Return [X, Y] of the center of cell containing provided text 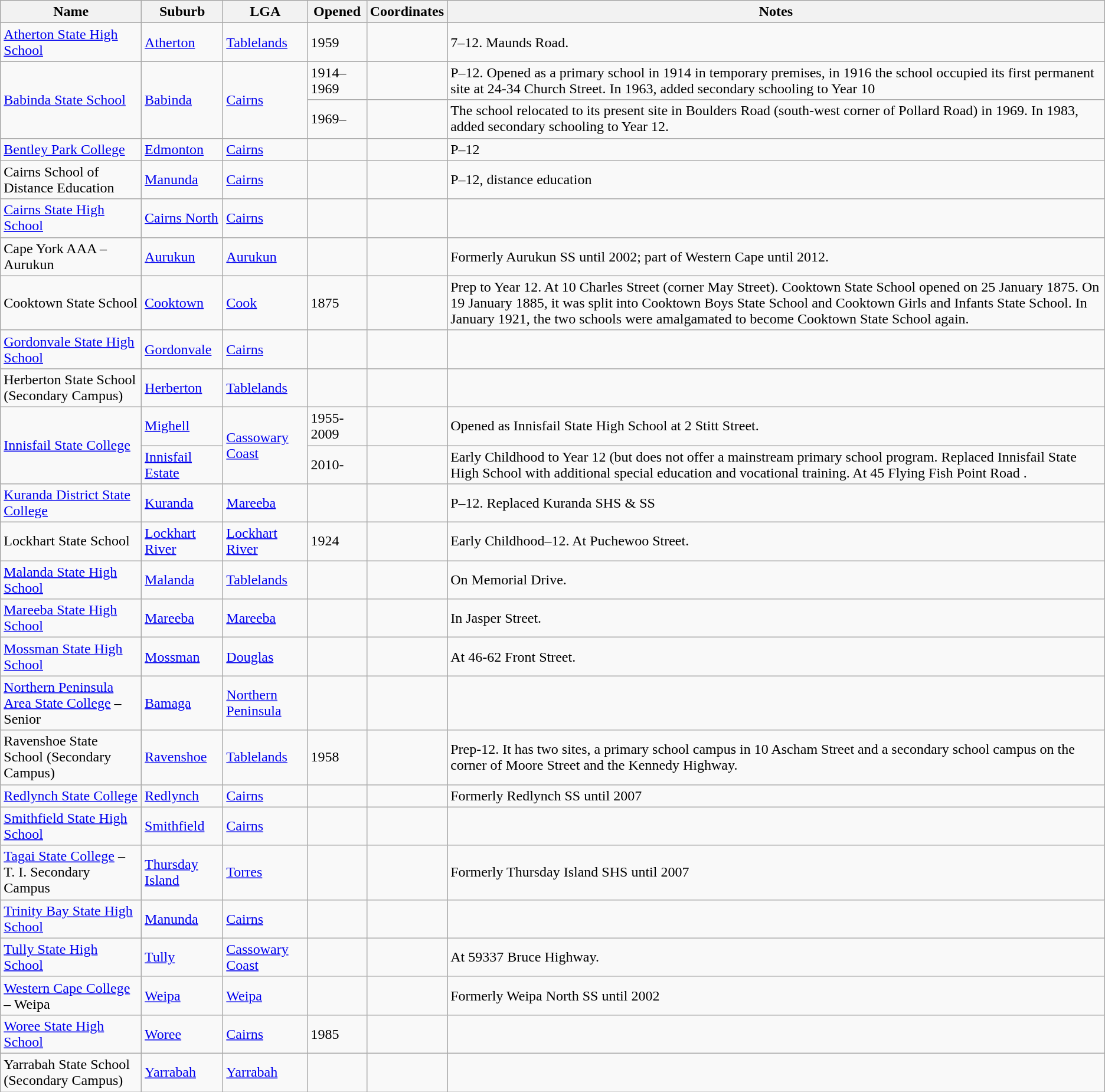
Northern Peninsula Area State College – Senior [71, 703]
In Jasper Street. [776, 619]
Ravenshoe State School (Secondary Campus) [71, 757]
Edmonton [182, 149]
1924 [337, 542]
Cairns State High School [71, 218]
1958 [337, 757]
Early Childhood–12. At Puchewoo Street. [776, 542]
Torres [266, 872]
2010- [337, 464]
Formerly Redlynch SS until 2007 [776, 796]
Atherton State High School [71, 42]
Mareeba State High School [71, 619]
Western Cape College – Weipa [71, 995]
On Memorial Drive. [776, 580]
Formerly Thursday Island SHS until 2007 [776, 872]
Woree [182, 1034]
Kuranda District State College [71, 503]
Thursday Island [182, 872]
1875 [337, 303]
P–12. Replaced Kuranda SHS & SS [776, 503]
Mossman State High School [71, 656]
Tully State High School [71, 957]
The school relocated to its present site in Boulders Road (south-west corner of Pollard Road) in 1969. In 1983, added secondary schooling to Year 12. [776, 119]
Notes [776, 12]
Gordonvale State High School [71, 349]
Cooktown State School [71, 303]
Innisfail State College [71, 445]
Smithfield [182, 826]
Cook [266, 303]
Mighell [182, 426]
Malanda State High School [71, 580]
P–12 [776, 149]
Tully [182, 957]
Redlynch State College [71, 796]
Redlynch [182, 796]
Innisfail Estate [182, 464]
Lockhart State School [71, 542]
Opened as Innisfail State High School at 2 Stitt Street. [776, 426]
Smithfield State High School [71, 826]
Herberton [182, 387]
Kuranda [182, 503]
At 59337 Bruce Highway. [776, 957]
Herberton State School (Secondary Campus) [71, 387]
Trinity Bay State High School [71, 918]
At 46-62 Front Street. [776, 656]
1985 [337, 1034]
Northern Peninsula [266, 703]
Name [71, 12]
Coordinates [407, 12]
Malanda [182, 580]
Bentley Park College [71, 149]
Bamaga [182, 703]
Atherton [182, 42]
LGA [266, 12]
7–12. Maunds Road. [776, 42]
1959 [337, 42]
Mossman [182, 656]
Gordonvale [182, 349]
Cairns North [182, 218]
Cairns School of Distance Education [71, 179]
Woree State High School [71, 1034]
Opened [337, 12]
Yarrabah State School (Secondary Campus) [71, 1072]
P–12, distance education [776, 179]
Babinda State School [71, 100]
1955-2009 [337, 426]
Formerly Aurukun SS until 2002; part of Western Cape until 2012. [776, 256]
Formerly Weipa North SS until 2002 [776, 995]
Tagai State College – T. I. Secondary Campus [71, 872]
Cape York AAA – Aurukun [71, 256]
1969– [337, 119]
Babinda [182, 100]
1914–1969 [337, 80]
Suburb [182, 12]
Ravenshoe [182, 757]
Douglas [266, 656]
Cooktown [182, 303]
